Find where the given text appears and provide that cell's center as (x, y) coordinate. 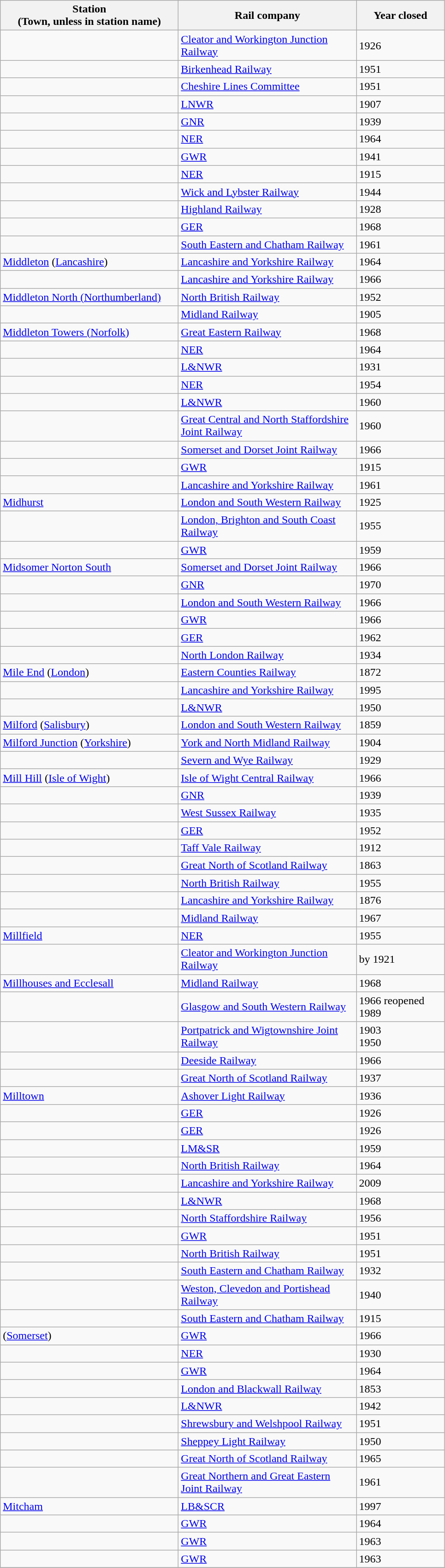
Severn and Wye Railway (267, 760)
2009 (400, 1183)
Millhouses and Ecclesall (89, 983)
1863 (400, 866)
Great Northern and Great Eastern Joint Railway (267, 1482)
LNWR (267, 104)
Shrewsbury and Welshpool Railway (267, 1423)
1928 (400, 209)
1941 (400, 157)
West Sussex Railway (267, 813)
1935 (400, 813)
1930 (400, 1353)
Weston, Clevedon and Portishead Railway (267, 1294)
1853 (400, 1388)
1905 (400, 315)
1872 (400, 673)
1876 (400, 901)
Great Central and North Staffordshire Joint Railway (267, 426)
1944 (400, 192)
Eastern Counties Railway (267, 673)
Sheppey Light Railway (267, 1441)
Station(Town, unless in station name) (89, 16)
Midhurst (89, 502)
Birkenhead Railway (267, 69)
1925 (400, 502)
(Somerset) (89, 1336)
Middleton (Lancashire) (89, 262)
London, Brighton and South Coast Railway (267, 526)
1942 (400, 1406)
1997 (400, 1506)
Mill Hill (Isle of Wight) (89, 778)
1931 (400, 367)
Cheshire Lines Committee (267, 87)
Portpatrick and Wigtownshire Joint Railway (267, 1036)
1954 (400, 385)
1912 (400, 848)
1904 (400, 743)
1995 (400, 690)
Deeside Railway (267, 1060)
1932 (400, 1271)
1940 (400, 1294)
Milford Junction (Yorkshire) (89, 743)
1934 (400, 655)
1966 reopened 1989 (400, 1007)
1937 (400, 1078)
Isle of Wight Central Railway (267, 778)
1859 (400, 725)
1965 (400, 1459)
1962 (400, 638)
Highland Railway (267, 209)
North London Railway (267, 655)
Middleton Towers (Norfolk) (89, 332)
Middleton North (Northumberland) (89, 297)
Milford (Salisbury) (89, 725)
North Staffordshire Railway (267, 1218)
Glasgow and South Western Railway (267, 1007)
19031950 (400, 1036)
Wick and Lybster Railway (267, 192)
Midsomer Norton South (89, 568)
Milltown (89, 1095)
1967 (400, 918)
1929 (400, 760)
Year closed (400, 16)
Great Eastern Railway (267, 332)
Rail company (267, 16)
1907 (400, 104)
1970 (400, 585)
Mile End (London) (89, 673)
York and North Midland Railway (267, 743)
by 1921 (400, 959)
Mitcham (89, 1506)
Ashover Light Railway (267, 1095)
Millfield (89, 936)
Taff Vale Railway (267, 848)
LM&SR (267, 1148)
London and Blackwall Railway (267, 1388)
1936 (400, 1095)
LB&SCR (267, 1506)
1956 (400, 1218)
